Determine the (X, Y) coordinate at the center of the cell enclosing the given text.  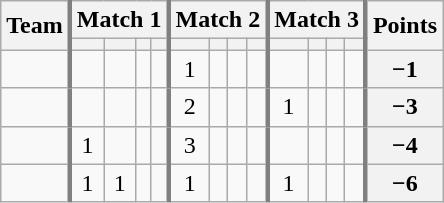
2 (188, 107)
3 (188, 145)
Match 3 (316, 20)
Match 1 (120, 20)
−4 (404, 145)
−1 (404, 69)
Team (36, 26)
Points (404, 26)
−3 (404, 107)
−6 (404, 183)
Match 2 (218, 20)
